Return [x, y] of the center of cell containing provided text 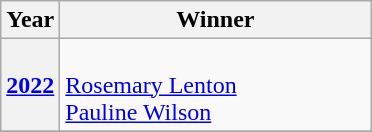
Year [30, 20]
2022 [30, 85]
Winner [216, 20]
Rosemary LentonPauline Wilson [216, 85]
